Scan for the cell matching the given text and deliver its (x, y) coordinate at center. 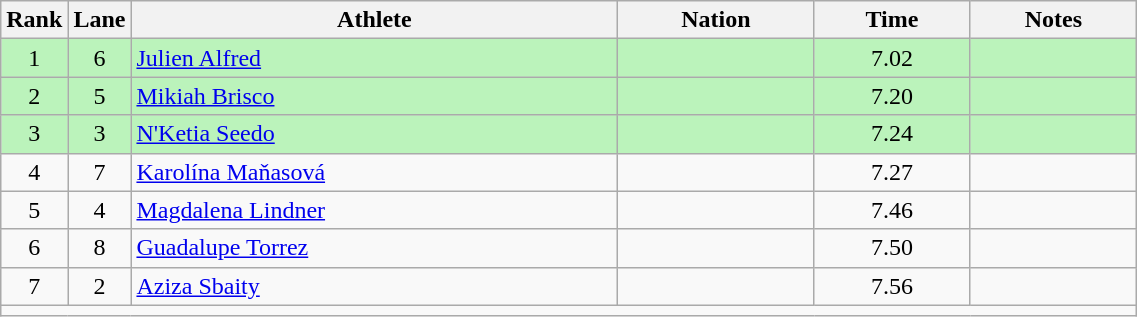
1 (34, 58)
7.20 (892, 96)
7.02 (892, 58)
Nation (716, 20)
7.50 (892, 248)
8 (100, 248)
Guadalupe Torrez (374, 248)
7.27 (892, 172)
Lane (100, 20)
7.56 (892, 286)
Rank (34, 20)
Magdalena Lindner (374, 210)
Karolína Maňasová (374, 172)
Mikiah Brisco (374, 96)
7.24 (892, 134)
Julien Alfred (374, 58)
Notes (1054, 20)
Athlete (374, 20)
Aziza Sbaity (374, 286)
Time (892, 20)
7.46 (892, 210)
N'Ketia Seedo (374, 134)
